Detect which cell encompasses the target text, then output its (X, Y) center coordinate. 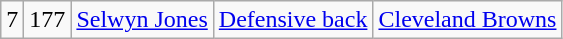
177 (48, 20)
Defensive back (293, 20)
7 (12, 20)
Cleveland Browns (468, 20)
Selwyn Jones (142, 20)
